Locate the cell with the specified text and output its (x, y) center coordinate. 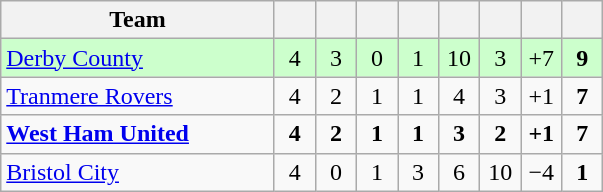
Tranmere Rovers (138, 96)
−4 (542, 172)
West Ham United (138, 134)
6 (460, 172)
Bristol City (138, 172)
Team (138, 20)
Derby County (138, 58)
+7 (542, 58)
9 (582, 58)
